Return the (X, Y) coordinate for the center point of the cell that contains the specified text.  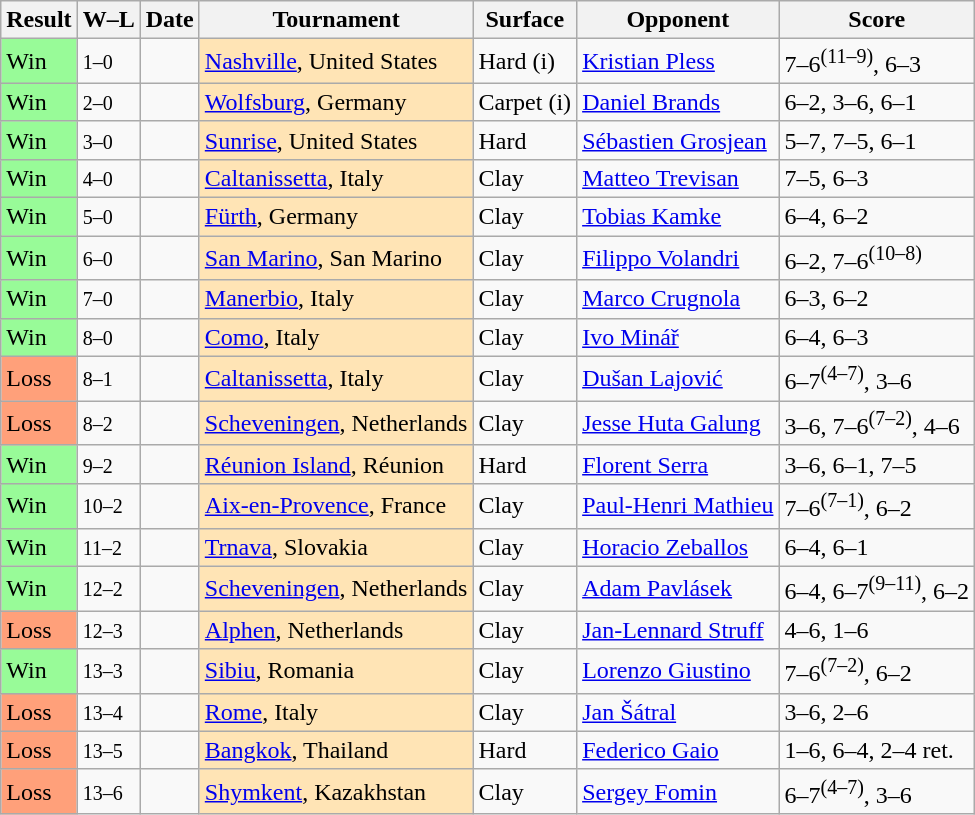
10–2 (108, 506)
7–0 (108, 299)
Kristian Pless (678, 62)
Tournament (336, 20)
Carpet (i) (525, 102)
Lorenzo Giustino (678, 672)
11–2 (108, 547)
San Marino, San Marino (336, 258)
3–0 (108, 140)
Wolfsburg, Germany (336, 102)
Opponent (678, 20)
6–4, 6–7(9–11), 6–2 (877, 588)
6–2, 7–6(10–8) (877, 258)
7–6(7–1), 6–2 (877, 506)
Score (877, 20)
Alphen, Netherlands (336, 630)
2–0 (108, 102)
Sébastien Grosjean (678, 140)
Marco Crugnola (678, 299)
1–0 (108, 62)
Horacio Zeballos (678, 547)
Fürth, Germany (336, 217)
Rome, Italy (336, 712)
6–0 (108, 258)
Shymkent, Kazakhstan (336, 792)
Sibiu, Romania (336, 672)
Paul-Henri Mathieu (678, 506)
12–2 (108, 588)
Matteo Trevisan (678, 178)
4–0 (108, 178)
12–3 (108, 630)
Date (170, 20)
3–6, 2–6 (877, 712)
Florent Serra (678, 464)
3–6, 6–1, 7–5 (877, 464)
1–6, 6–4, 2–4 ret. (877, 750)
3–6, 7–6(7–2), 4–6 (877, 424)
Réunion Island, Réunion (336, 464)
Aix-en-Provence, France (336, 506)
Trnava, Slovakia (336, 547)
8–2 (108, 424)
Bangkok, Thailand (336, 750)
Filippo Volandri (678, 258)
6–4, 6–1 (877, 547)
5–7, 7–5, 6–1 (877, 140)
13–6 (108, 792)
W–L (108, 20)
13–3 (108, 672)
6–3, 6–2 (877, 299)
Federico Gaio (678, 750)
Jan-Lennard Struff (678, 630)
9–2 (108, 464)
Dušan Lajović (678, 378)
Manerbio, Italy (336, 299)
Tobias Kamke (678, 217)
Sergey Fomin (678, 792)
8–1 (108, 378)
13–5 (108, 750)
6–4, 6–3 (877, 337)
Adam Pavlásek (678, 588)
8–0 (108, 337)
Jesse Huta Galung (678, 424)
7–5, 6–3 (877, 178)
Surface (525, 20)
Hard (i) (525, 62)
7–6(7–2), 6–2 (877, 672)
Ivo Minář (678, 337)
Jan Šátral (678, 712)
7–6(11–9), 6–3 (877, 62)
6–2, 3–6, 6–1 (877, 102)
Como, Italy (336, 337)
Sunrise, United States (336, 140)
13–4 (108, 712)
Daniel Brands (678, 102)
Result (39, 20)
5–0 (108, 217)
6–4, 6–2 (877, 217)
4–6, 1–6 (877, 630)
Nashville, United States (336, 62)
